Provide the [X, Y] coordinate of the cell's center where the given text is located.  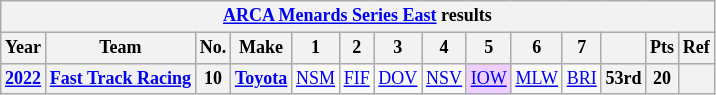
MLW [536, 78]
FIF [356, 78]
20 [662, 78]
7 [582, 48]
DOV [398, 78]
4 [444, 48]
IOW [488, 78]
2 [356, 48]
No. [212, 48]
6 [536, 48]
Year [24, 48]
Make [262, 48]
1 [316, 48]
NSM [316, 78]
3 [398, 48]
5 [488, 48]
Ref [696, 48]
53rd [624, 78]
BRI [582, 78]
Pts [662, 48]
NSV [444, 78]
10 [212, 78]
Team [120, 48]
2022 [24, 78]
Fast Track Racing [120, 78]
ARCA Menards Series East results [358, 16]
Toyota [262, 78]
